Return [x, y] of the center of cell containing provided text 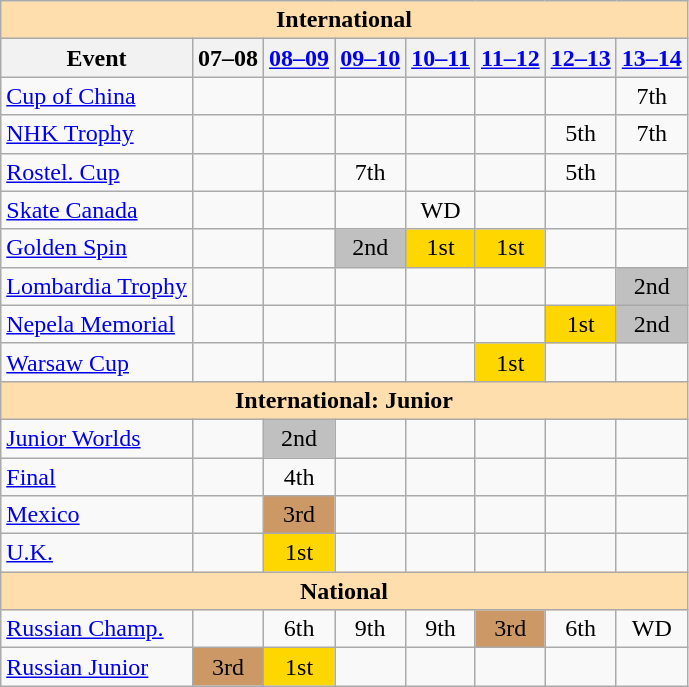
U.K. [97, 553]
Final [97, 477]
Lombardia Trophy [97, 286]
Event [97, 58]
Junior Worlds [97, 438]
Nepela Memorial [97, 324]
12–13 [580, 58]
NHK Trophy [97, 134]
International: Junior [344, 400]
13–14 [652, 58]
Mexico [97, 515]
07–08 [228, 58]
10–11 [441, 58]
09–10 [370, 58]
4th [300, 477]
Skate Canada [97, 210]
Warsaw Cup [97, 362]
Rostel. Cup [97, 172]
11–12 [510, 58]
Cup of China [97, 96]
Russian Junior [97, 667]
08–09 [300, 58]
International [344, 20]
Golden Spin [97, 248]
Russian Champ. [97, 629]
National [344, 591]
